Return [X, Y] of the center of cell containing provided text 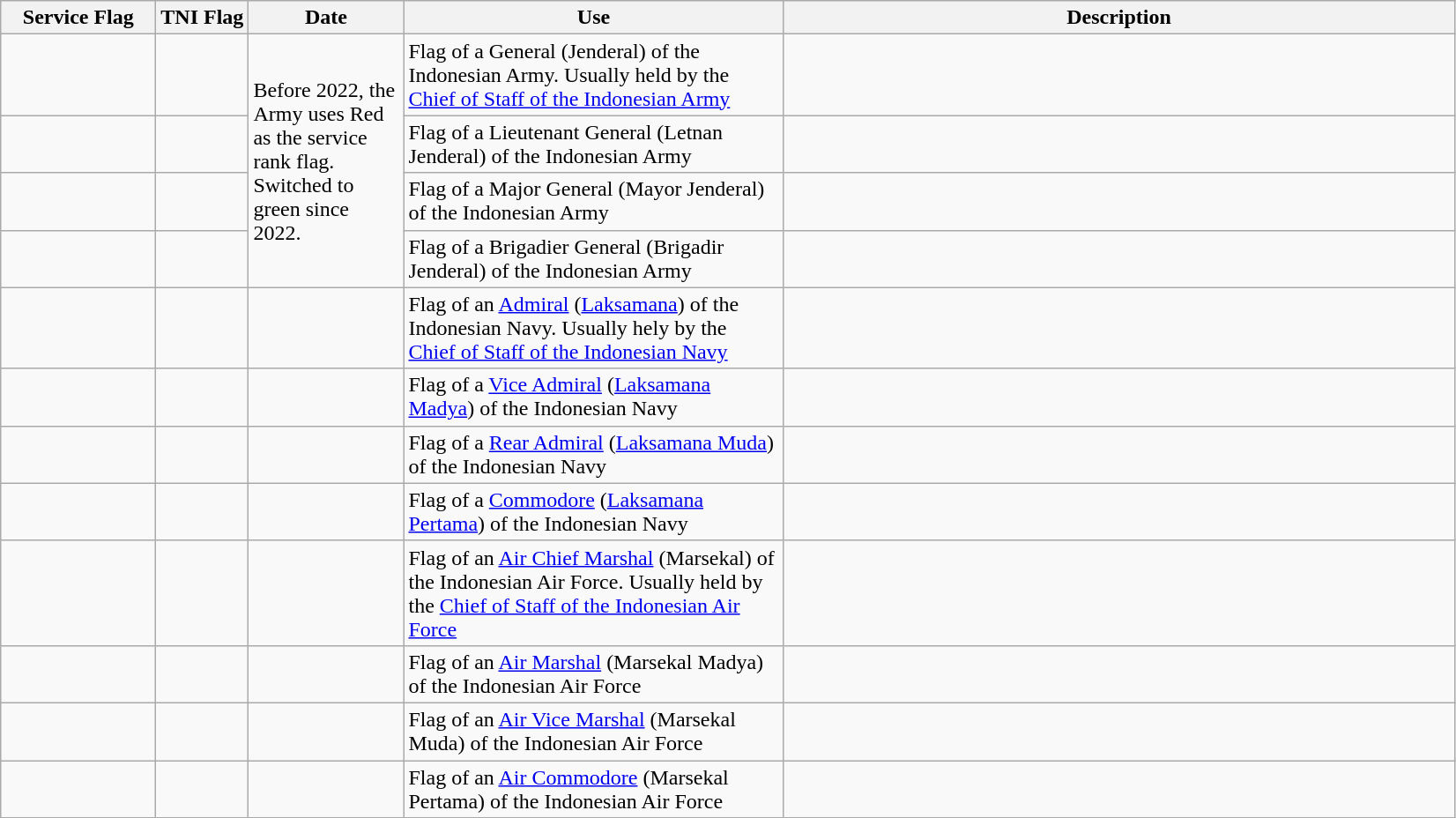
Date [326, 18]
Flag of a Major General (Mayor Jenderal) of the Indonesian Army [594, 201]
Flag of an Admiral (Laksamana) of the Indonesian Navy. Usually hely by the Chief of Staff of the Indonesian Navy [594, 328]
Flag of an Air Chief Marshal (Marsekal) of the Indonesian Air Force. Usually held by the Chief of Staff of the Indonesian Air Force [594, 592]
TNI Flag [203, 18]
Description [1119, 18]
Before 2022, the Army uses Red as the service rank flag. Switched to green since 2022. [326, 160]
Flag of a General (Jenderal) of the Indonesian Army. Usually held by the Chief of Staff of the Indonesian Army [594, 75]
Flag of a Vice Admiral (Laksamana Madya) of the Indonesian Navy [594, 397]
Flag of a Lieutenant General (Letnan Jenderal) of the Indonesian Army [594, 145]
Flag of an Air Marshal (Marsekal Madya) of the Indonesian Air Force [594, 673]
Service Flag [78, 18]
Flag of an Air Vice Marshal (Marsekal Muda) of the Indonesian Air Force [594, 732]
Flag of an Air Commodore (Marsekal Pertama) of the Indonesian Air Force [594, 788]
Flag of a Brigadier General (Brigadir Jenderal) of the Indonesian Army [594, 259]
Flag of a Commodore (Laksamana Pertama) of the Indonesian Navy [594, 511]
Use [594, 18]
Flag of a Rear Admiral (Laksamana Muda) of the Indonesian Navy [594, 455]
